Output the (x, y) coordinate of the center of the cell containing the given text.  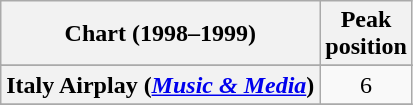
Italy Airplay (Music & Media) (160, 85)
Peakposition (366, 34)
Chart (1998–1999) (160, 34)
6 (366, 85)
